Output the (X, Y) coordinate of the center of the cell containing the given text.  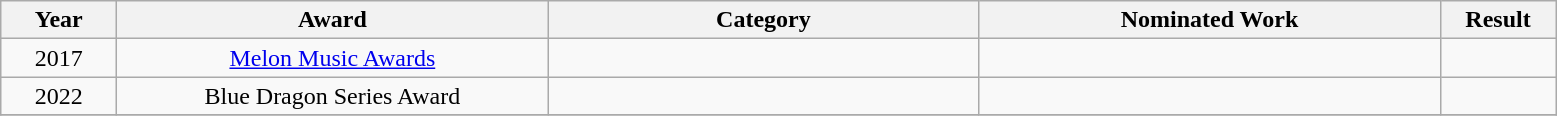
2022 (59, 96)
Melon Music Awards (332, 58)
Year (59, 20)
Result (1498, 20)
2017 (59, 58)
Category (764, 20)
Nominated Work (1210, 20)
Blue Dragon Series Award (332, 96)
Award (332, 20)
